Detect which cell encompasses the target text, then output its (x, y) center coordinate. 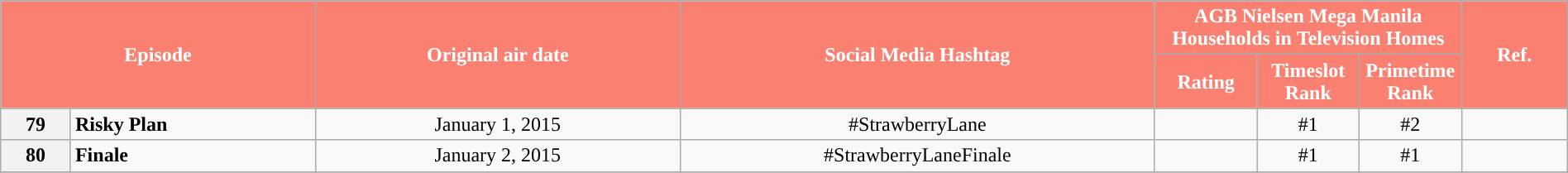
Ref. (1514, 55)
#StrawberryLane (917, 124)
January 1, 2015 (498, 124)
#StrawberryLaneFinale (917, 156)
Timeslot Rank (1308, 81)
Original air date (498, 55)
Episode (158, 55)
Finale (193, 156)
#2 (1411, 124)
Primetime Rank (1411, 81)
Rating (1206, 81)
AGB Nielsen Mega Manila Households in Television Homes (1308, 28)
Risky Plan (193, 124)
80 (36, 156)
January 2, 2015 (498, 156)
Social Media Hashtag (917, 55)
79 (36, 124)
